Capture the cell that displays the provided text and extract its [X, Y] central coordinate. 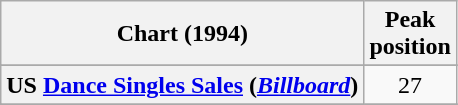
Peakposition [410, 34]
Chart (1994) [182, 34]
US Dance Singles Sales (Billboard) [182, 85]
27 [410, 85]
